Return the [x, y] coordinate for the center point of the cell that contains the specified text.  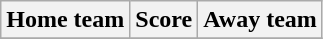
Score [164, 20]
Home team [66, 20]
Away team [260, 20]
